For the text-containing cell, return its midpoint in [X, Y] coordinate format. 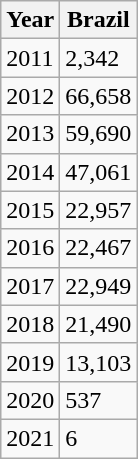
2012 [30, 96]
2017 [30, 286]
22,949 [98, 286]
47,061 [98, 172]
2018 [30, 324]
2011 [30, 58]
2013 [30, 134]
2015 [30, 210]
21,490 [98, 324]
66,658 [98, 96]
537 [98, 400]
6 [98, 438]
22,957 [98, 210]
Year [30, 20]
2,342 [98, 58]
2020 [30, 400]
13,103 [98, 362]
2014 [30, 172]
2016 [30, 248]
2021 [30, 438]
59,690 [98, 134]
22,467 [98, 248]
Brazil [98, 20]
2019 [30, 362]
